Capture the cell that displays the provided text and extract its (x, y) central coordinate. 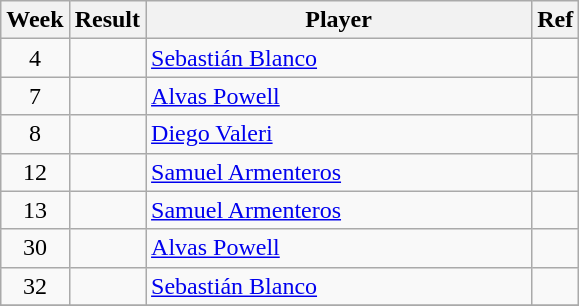
13 (35, 210)
Diego Valeri (339, 134)
12 (35, 172)
Result (107, 20)
8 (35, 134)
Player (339, 20)
4 (35, 58)
32 (35, 286)
Ref (556, 20)
Week (35, 20)
30 (35, 248)
7 (35, 96)
